Provide the (x, y) coordinate of the cell's center where the given text is located.  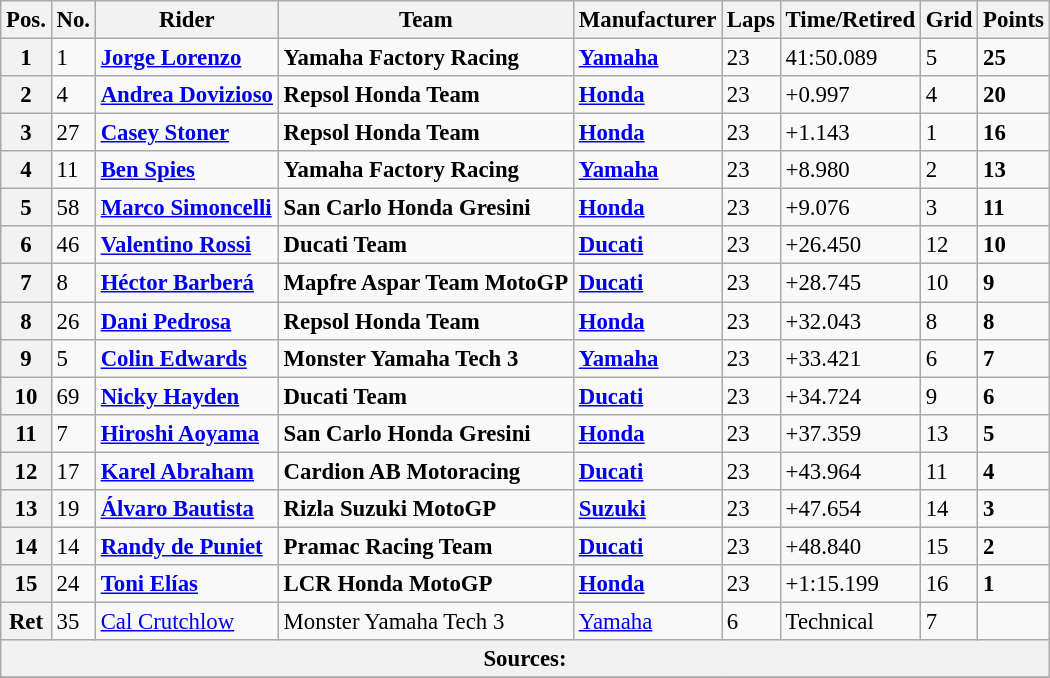
Jorge Lorenzo (186, 58)
Dani Pedrosa (186, 321)
Ret (26, 621)
+28.745 (850, 283)
Manufacturer (647, 20)
Technical (850, 621)
Suzuki (647, 509)
LCR Honda MotoGP (426, 584)
Cal Crutchlow (186, 621)
Mapfre Aspar Team MotoGP (426, 283)
+33.421 (850, 358)
27 (73, 133)
Andrea Dovizioso (186, 95)
58 (73, 208)
Valentino Rossi (186, 245)
69 (73, 396)
+34.724 (850, 396)
25 (1014, 58)
35 (73, 621)
Time/Retired (850, 20)
Álvaro Bautista (186, 509)
Casey Stoner (186, 133)
19 (73, 509)
24 (73, 584)
+0.997 (850, 95)
Pos. (26, 20)
Ben Spies (186, 170)
Rizla Suzuki MotoGP (426, 509)
Pramac Racing Team (426, 546)
41:50.089 (850, 58)
17 (73, 471)
20 (1014, 95)
No. (73, 20)
+8.980 (850, 170)
Randy de Puniet (186, 546)
Hiroshi Aoyama (186, 433)
Marco Simoncelli (186, 208)
Karel Abraham (186, 471)
Grid (948, 20)
Colin Edwards (186, 358)
+1:15.199 (850, 584)
Cardion AB Motoracing (426, 471)
26 (73, 321)
+47.654 (850, 509)
Toni Elías (186, 584)
Sources: (525, 659)
+9.076 (850, 208)
Team (426, 20)
+43.964 (850, 471)
+37.359 (850, 433)
Laps (752, 20)
+32.043 (850, 321)
+26.450 (850, 245)
Points (1014, 20)
Nicky Hayden (186, 396)
Rider (186, 20)
+48.840 (850, 546)
+1.143 (850, 133)
46 (73, 245)
Héctor Barberá (186, 283)
